Search for the cell housing the specified text and yield its (x, y) center coordinate. 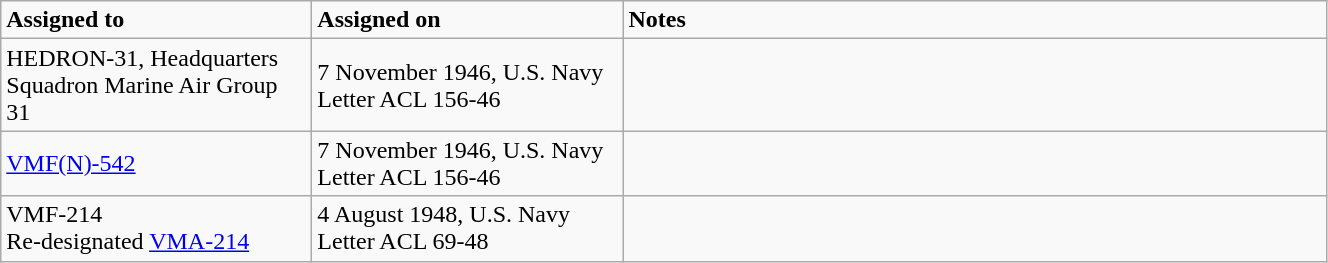
4 August 1948, U.S. Navy Letter ACL 69-48 (468, 228)
Assigned on (468, 20)
Notes (975, 20)
VMF-214Re-designated VMA-214 (156, 228)
Assigned to (156, 20)
VMF(N)-542 (156, 164)
HEDRON-31, Headquarters Squadron Marine Air Group 31 (156, 85)
